Extract the [X, Y] coordinate from the center of the cell holding the provided text.  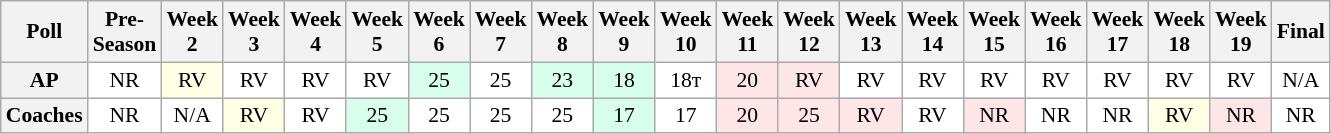
Week4 [316, 32]
AP [44, 80]
Week10 [686, 32]
Week7 [501, 32]
Week12 [809, 32]
Week16 [1056, 32]
Week8 [562, 32]
Week18 [1179, 32]
Poll [44, 32]
18т [686, 80]
Week19 [1241, 32]
Week15 [994, 32]
18 [624, 80]
Week17 [1118, 32]
Week6 [439, 32]
Week9 [624, 32]
Week5 [377, 32]
Week14 [933, 32]
Pre-Season [125, 32]
Week11 [748, 32]
23 [562, 80]
Week2 [192, 32]
Final [1301, 32]
Coaches [44, 116]
Week13 [871, 32]
Week3 [254, 32]
